From the cell containing the given text, extract its center point as (X, Y) coordinate. 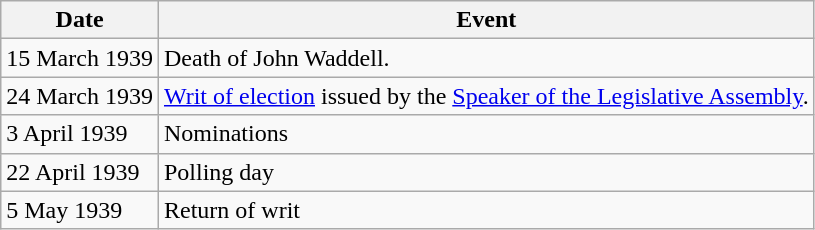
Event (486, 20)
3 April 1939 (80, 134)
5 May 1939 (80, 210)
Writ of election issued by the Speaker of the Legislative Assembly. (486, 96)
Return of writ (486, 210)
Polling day (486, 172)
22 April 1939 (80, 172)
15 March 1939 (80, 58)
Date (80, 20)
24 March 1939 (80, 96)
Nominations (486, 134)
Death of John Waddell. (486, 58)
